Capture the cell that displays the provided text and extract its [X, Y] central coordinate. 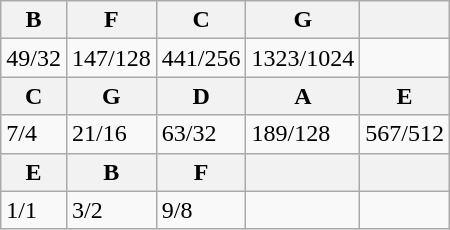
441/256 [201, 58]
63/32 [201, 134]
1/1 [34, 210]
D [201, 96]
A [303, 96]
189/128 [303, 134]
1323/1024 [303, 58]
9/8 [201, 210]
7/4 [34, 134]
567/512 [405, 134]
3/2 [111, 210]
49/32 [34, 58]
147/128 [111, 58]
21/16 [111, 134]
